Find where the given text appears and provide that cell's center as (x, y) coordinate. 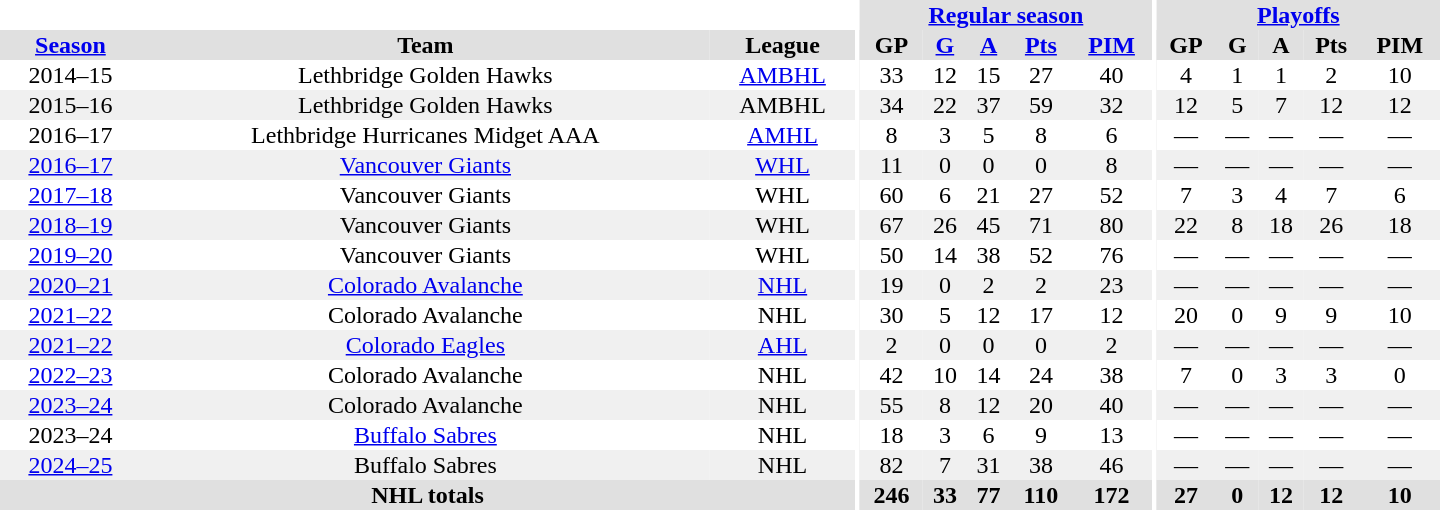
11 (892, 165)
Team (426, 45)
46 (1111, 465)
59 (1040, 105)
NHL totals (428, 495)
172 (1111, 495)
60 (892, 195)
Lethbridge Hurricanes Midget AAA (426, 135)
246 (892, 495)
32 (1111, 105)
Regular season (1006, 15)
2020–21 (70, 285)
55 (892, 405)
31 (989, 465)
2014–15 (70, 75)
2019–20 (70, 255)
AHL (782, 345)
76 (1111, 255)
League (782, 45)
37 (989, 105)
2022–23 (70, 375)
2018–19 (70, 225)
15 (989, 75)
110 (1040, 495)
34 (892, 105)
Season (70, 45)
50 (892, 255)
Playoffs (1298, 15)
AMHL (782, 135)
21 (989, 195)
67 (892, 225)
80 (1111, 225)
23 (1111, 285)
71 (1040, 225)
17 (1040, 315)
77 (989, 495)
30 (892, 315)
2024–25 (70, 465)
24 (1040, 375)
2017–18 (70, 195)
2015–16 (70, 105)
19 (892, 285)
82 (892, 465)
13 (1111, 435)
42 (892, 375)
45 (989, 225)
Colorado Eagles (426, 345)
